Return (X, Y) of the center of cell containing provided text 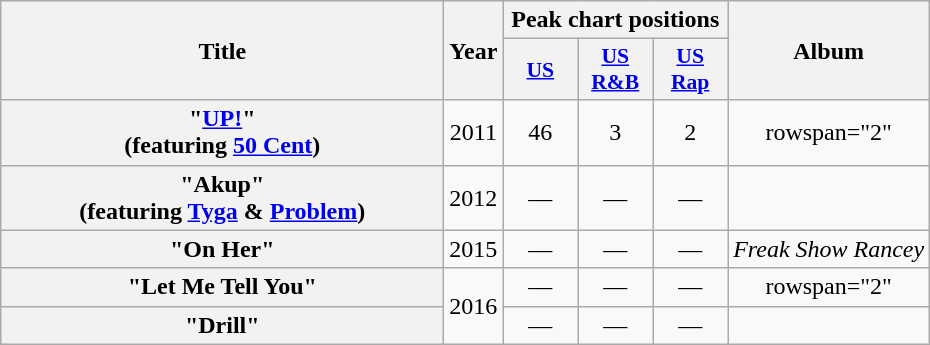
Freak Show Rancey (829, 249)
"Let Me Tell You" (222, 287)
2016 (474, 306)
2012 (474, 198)
US R&B (616, 70)
"On Her" (222, 249)
Album (829, 50)
US Rap (690, 70)
46 (540, 132)
2011 (474, 132)
Year (474, 50)
3 (616, 132)
"UP!"(featuring 50 Cent) (222, 132)
2 (690, 132)
Title (222, 50)
Peak chart positions (616, 20)
US (540, 70)
"Drill" (222, 325)
"Akup"(featuring Tyga & Problem) (222, 198)
2015 (474, 249)
